Find where the given text appears and provide that cell's center as (X, Y) coordinate. 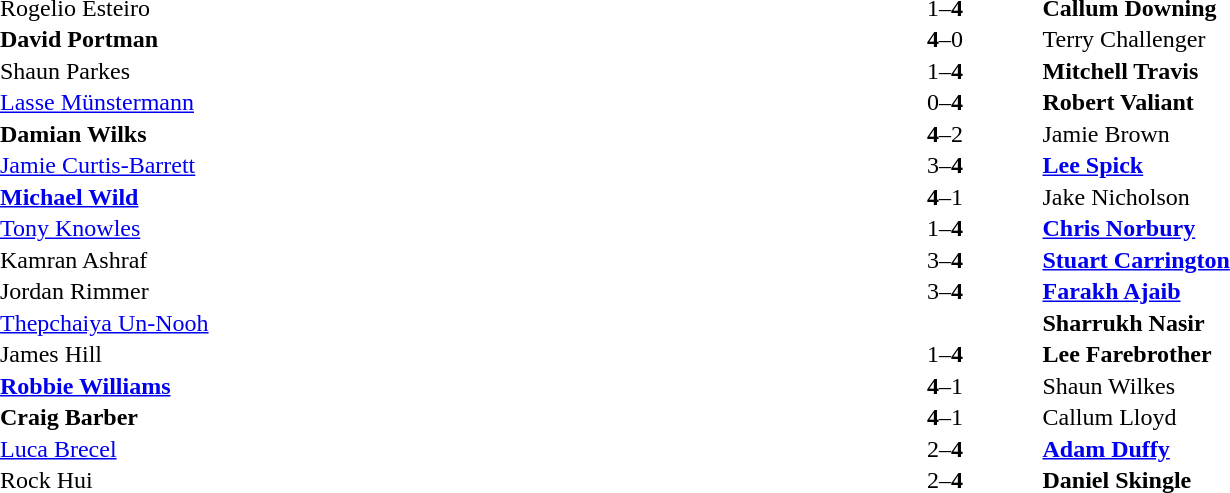
0–4 (944, 103)
4–2 (944, 134)
2–4 (944, 449)
4–0 (944, 39)
